For the text-containing cell, return its midpoint in (X, Y) coordinate format. 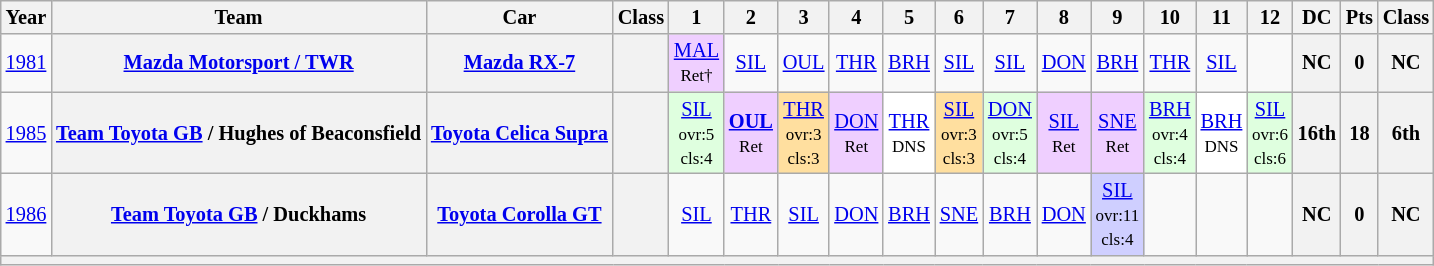
4 (856, 17)
BRHovr:4cls:4 (1170, 133)
Mazda Motorsport / TWR (238, 63)
Team Toyota GB / Hughes of Beaconsfield (238, 133)
2 (751, 17)
Car (520, 17)
5 (909, 17)
SILRet (1064, 133)
11 (1222, 17)
7 (1010, 17)
Pts (1360, 17)
Team Toyota GB / Duckhams (238, 214)
16th (1317, 133)
Toyota Celica Supra (520, 133)
8 (1064, 17)
12 (1270, 17)
THRDNS (909, 133)
MALRet† (696, 63)
SNERet (1118, 133)
9 (1118, 17)
DONovr:5cls:4 (1010, 133)
SNE (959, 214)
3 (804, 17)
1981 (26, 63)
6 (959, 17)
SILovr:6cls:6 (1270, 133)
1986 (26, 214)
OULRet (751, 133)
SILovr:11cls:4 (1118, 214)
1 (696, 17)
THRovr:3cls:3 (804, 133)
1985 (26, 133)
Toyota Corolla GT (520, 214)
OUL (804, 63)
Team (238, 17)
SILovr:3cls:3 (959, 133)
Year (26, 17)
Mazda RX-7 (520, 63)
6th (1406, 133)
BRHDNS (1222, 133)
18 (1360, 133)
DONRet (856, 133)
DC (1317, 17)
10 (1170, 17)
SILovr:5cls:4 (696, 133)
